Identify which cell holds the provided text, then report its [x, y] central coordinate. 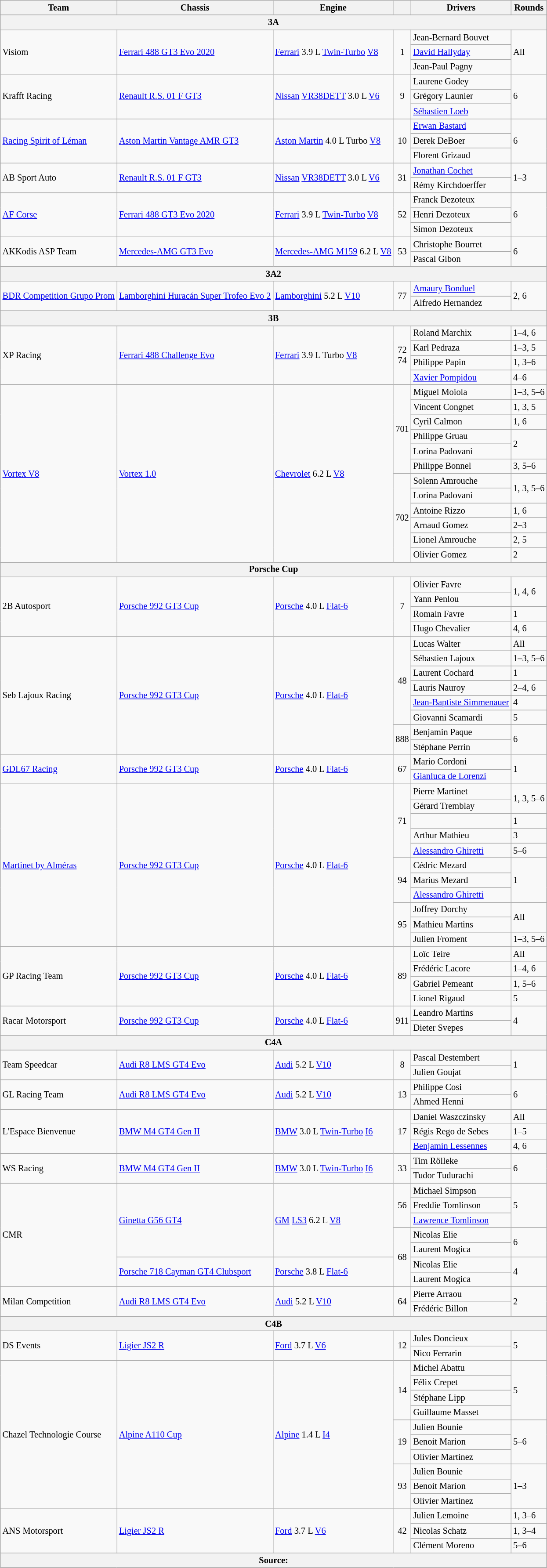
Porsche 3.8 L Flat-6 [333, 1271]
72 74 [402, 355]
Benjamin Paque [461, 732]
Cédric Mezard [461, 865]
3A2 [274, 274]
Rounds [529, 7]
3A [274, 22]
Krafft Racing [59, 97]
48 [402, 681]
Simon Dezoteux [461, 229]
Team Speedcar [59, 1065]
Frédéric Billon [461, 1309]
Yann Penlou [461, 599]
Racing Spirit of Léman [59, 141]
GM LS3 6.2 L V8 [333, 1220]
Jean-Paul Pagny [461, 67]
3B [274, 318]
Xavier Pompidou [461, 377]
C4B [274, 1324]
Freddie Tomlinson [461, 1205]
Lamborghini 5.2 L V10 [333, 296]
XP Racing [59, 355]
Amaury Bonduel [461, 289]
Racar Motorsport [59, 1020]
Aston Martin Vantage AMR GT3 [195, 141]
Stéphane Perrin [461, 747]
Benjamin Lessennes [461, 1146]
Erwan Bastard [461, 126]
Mathieu Martins [461, 924]
Pierre Arraou [461, 1294]
3, 5–6 [529, 466]
Alfredo Hernandez [461, 303]
1–5 [529, 1131]
Philippe Papin [461, 362]
Julien Goujat [461, 1072]
Gabriel Pemeant [461, 984]
2–3 [529, 525]
93 [402, 1486]
Team [59, 7]
GP Racing Team [59, 976]
Jonathan Cochet [461, 170]
2, 6 [529, 296]
Vincent Congnet [461, 407]
Laurene Godey [461, 82]
Milan Competition [59, 1301]
Julien Lemoine [461, 1516]
67 [402, 769]
Michael Simpson [461, 1191]
7 [402, 606]
95 [402, 924]
Christophe Bourret [461, 244]
Chevrolet 6.2 L V8 [333, 473]
Martinet by Alméras [59, 865]
Pascal Destembert [461, 1057]
Lionel Rigaud [461, 998]
Grégory Launier [461, 96]
AKKodis ASP Team [59, 251]
Leandro Martins [461, 1013]
Chazel Technologie Course [59, 1435]
3 [529, 836]
Source: [274, 1560]
AF Corse [59, 214]
Ferrari 488 Challenge Evo [195, 355]
1–3, 5 [529, 348]
GDL67 Racing [59, 769]
Nicolas Schatz [461, 1531]
Cyril Calmon [461, 422]
Philippe Cosi [461, 1087]
Tim Rölleke [461, 1161]
2B Autosport [59, 606]
Pascal Gibon [461, 259]
Ahmed Henni [461, 1102]
ANS Motorsport [59, 1531]
Marius Mezard [461, 880]
Porsche 718 Cayman GT4 Clubsport [195, 1271]
Seb Lajoux Racing [59, 695]
Lionel Amrouche [461, 540]
2–4, 6 [529, 688]
Sébastien Lajoux [461, 658]
Mercedes-AMG GT3 Evo [195, 251]
Lamborghini Huracán Super Trofeo Evo 2 [195, 296]
Guillaume Masset [461, 1412]
Michel Abattu [461, 1368]
Alpine A110 Cup [195, 1435]
64 [402, 1301]
19 [402, 1442]
Clément Moreno [461, 1546]
9 [402, 97]
WS Racing [59, 1169]
Ferrari 3.9 L Turbo V8 [333, 355]
Ginetta G56 GT4 [195, 1220]
Visiom [59, 52]
BDR Competition Grupo Prom [59, 296]
12 [402, 1345]
56 [402, 1206]
94 [402, 880]
71 [402, 821]
888 [402, 740]
Mercedes-AMG M159 6.2 L V8 [333, 251]
C4A [274, 1043]
Tudor Tudurachi [461, 1176]
Arthur Mathieu [461, 836]
Romain Favre [461, 614]
Sébastien Loeb [461, 111]
Gianluca de Lorenzi [461, 776]
2, 5 [529, 540]
David Hallyday [461, 52]
4–6 [529, 377]
Engine [333, 7]
Vortex 1.0 [195, 473]
13 [402, 1094]
Chassis [195, 7]
L'Espace Bienvenue [59, 1132]
Mario Cordoni [461, 762]
8 [402, 1065]
Karl Pedraza [461, 348]
Rémy Kirchdoerffer [461, 185]
Derek DeBoer [461, 141]
DS Events [59, 1345]
10 [402, 141]
CMR [59, 1235]
1, 5–6 [529, 984]
Joffrey Dorchy [461, 909]
31 [402, 177]
Franck Dezoteux [461, 200]
Frédéric Lacore [461, 969]
Florent Grizaud [461, 156]
701 [402, 429]
1, 3, 5 [529, 407]
Vortex V8 [59, 473]
911 [402, 1020]
Gérard Tremblay [461, 806]
89 [402, 976]
Olivier Favre [461, 584]
53 [402, 251]
Stéphane Lipp [461, 1398]
Pierre Martinet [461, 791]
Philippe Gruau [461, 436]
Olivier Gomez [461, 555]
702 [402, 518]
GL Racing Team [59, 1094]
Régis Rego de Sebes [461, 1131]
68 [402, 1257]
Lawrence Tomlinson [461, 1220]
42 [402, 1531]
17 [402, 1132]
Félix Crepet [461, 1383]
Arnaud Gomez [461, 525]
Hugo Chevalier [461, 629]
52 [402, 214]
Loïc Teire [461, 954]
Solenn Amrouche [461, 481]
Roland Marchix [461, 333]
Laurent Cochard [461, 673]
Julien Froment [461, 939]
14 [402, 1390]
Jules Doncieux [461, 1338]
33 [402, 1169]
Giovanni Scamardi [461, 717]
Jean-Bernard Bouvet [461, 37]
77 [402, 296]
Jean-Baptiste Simmenauer [461, 703]
Nico Ferrarin [461, 1353]
Porsche Cup [274, 569]
1, 4, 6 [529, 591]
1, 3–4 [529, 1531]
Drivers [461, 7]
Dieter Svepes [461, 1028]
Philippe Bonnel [461, 466]
Antoine Rizzo [461, 511]
Daniel Waszczinsky [461, 1117]
Miguel Moiola [461, 392]
Lucas Walter [461, 644]
Alpine 1.4 L I4 [333, 1435]
Aston Martin 4.0 L Turbo V8 [333, 141]
Henri Dezoteux [461, 215]
AB Sport Auto [59, 177]
Lauris Nauroy [461, 688]
